Return the [x, y] coordinate for the center point of the cell that contains the specified text.  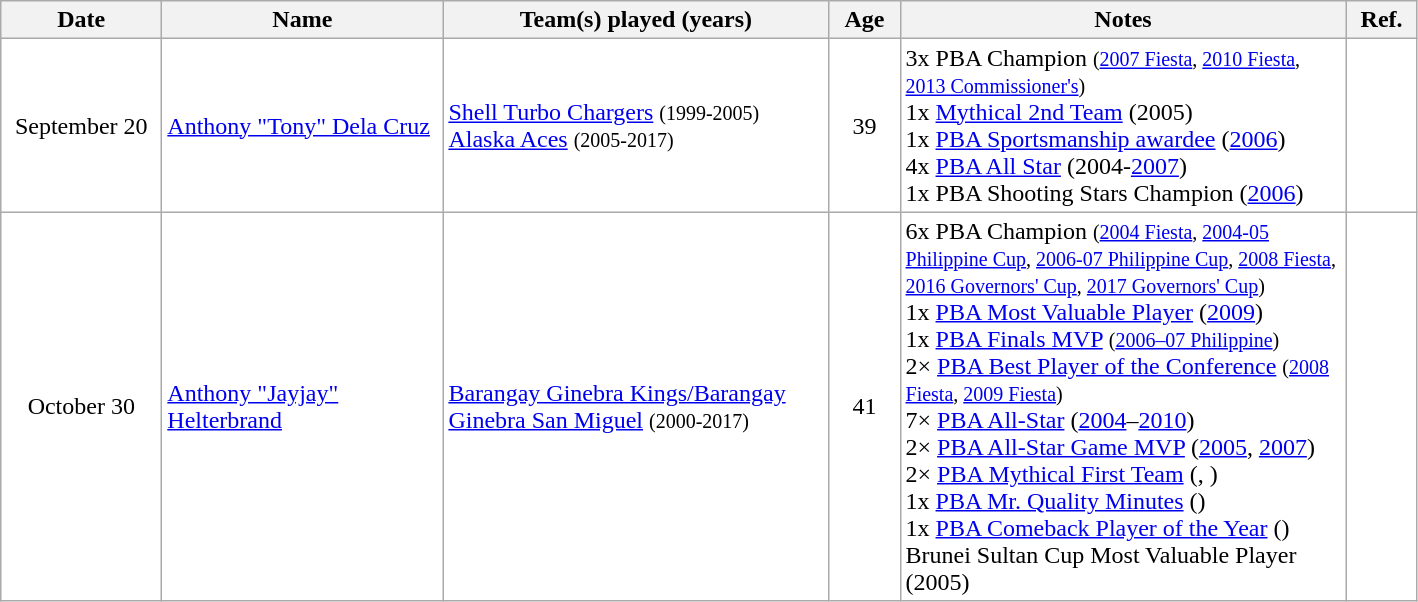
Barangay Ginebra Kings/Barangay Ginebra San Miguel (2000-2017) [636, 406]
41 [864, 406]
Notes [1123, 20]
Team(s) played (years) [636, 20]
Date [82, 20]
39 [864, 126]
Anthony "Jayjay" Helterbrand [302, 406]
Age [864, 20]
Ref. [1382, 20]
Name [302, 20]
Shell Turbo Chargers (1999-2005)Alaska Aces (2005-2017) [636, 126]
October 30 [82, 406]
Anthony "Tony" Dela Cruz [302, 126]
September 20 [82, 126]
